Extract the (x, y) coordinate from the center of the cell holding the provided text.  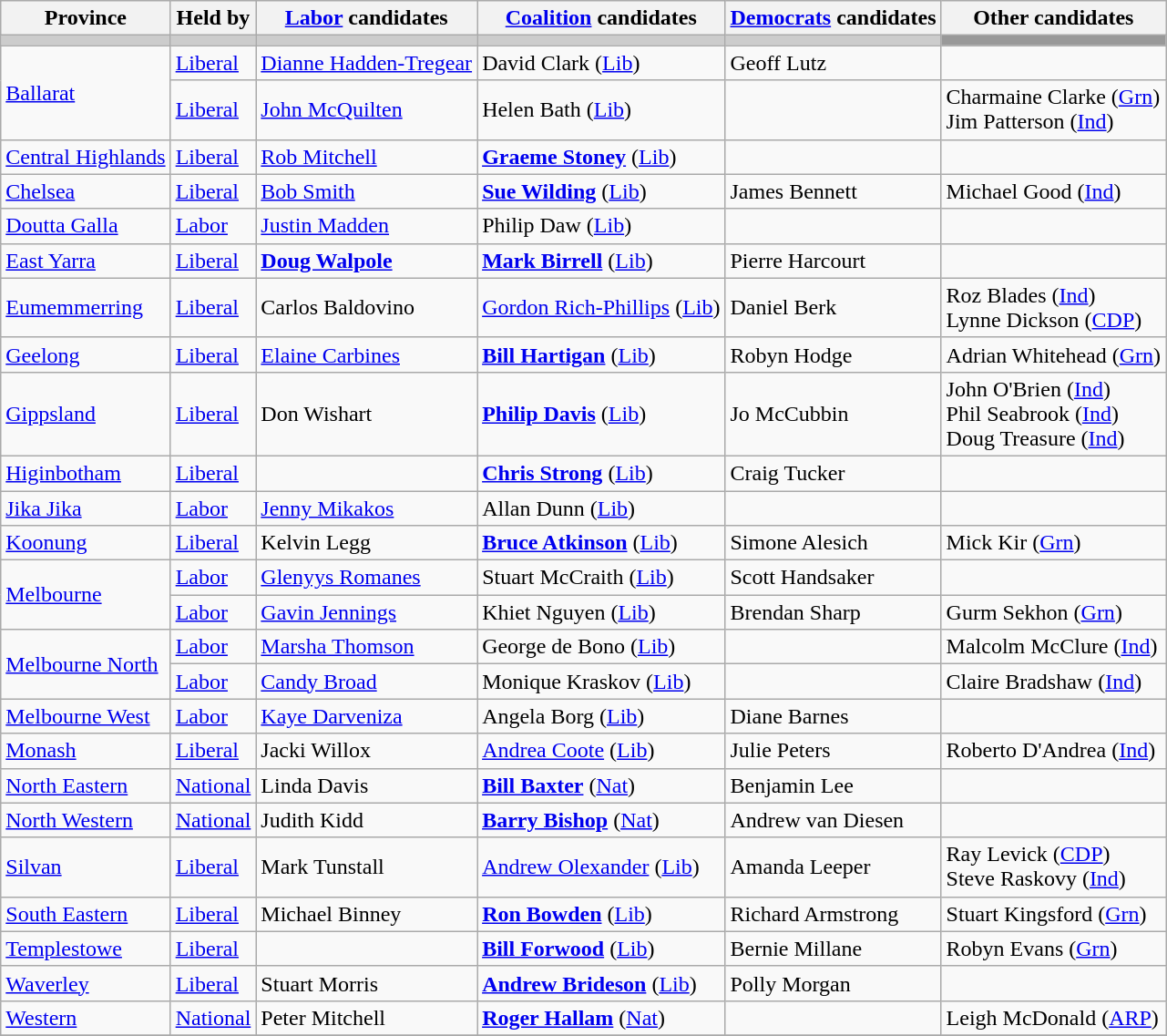
Andrea Coote (Lib) (601, 751)
Jacki Willox (366, 751)
Western (86, 1018)
Amanda Leeper (833, 867)
Melbourne North (86, 664)
Doug Walpole (366, 261)
Helen Bath (Lib) (601, 109)
Templestowe (86, 949)
Philip Daw (Lib) (601, 226)
Labor candidates (366, 18)
Michael Binney (366, 914)
Graeme Stoney (Lib) (601, 157)
Bill Baxter (Nat) (601, 785)
Bill Forwood (Lib) (601, 949)
South Eastern (86, 914)
Leigh McDonald (ARP) (1053, 1018)
Judith Kidd (366, 820)
North Eastern (86, 785)
Melbourne (86, 595)
Ballarat (86, 93)
Simone Alesich (833, 543)
Richard Armstrong (833, 914)
Ron Bowden (Lib) (601, 914)
Scott Handsaker (833, 578)
Adrian Whitehead (Grn) (1053, 354)
Brendan Sharp (833, 612)
Roberto D'Andrea (Ind) (1053, 751)
Barry Bishop (Nat) (601, 820)
Monash (86, 751)
Carlos Baldovino (366, 308)
Higinbotham (86, 473)
Robyn Evans (Grn) (1053, 949)
Monique Kraskov (Lib) (601, 682)
Diane Barnes (833, 716)
Eumemmerring (86, 308)
Malcolm McClure (Ind) (1053, 647)
Kelvin Legg (366, 543)
Craig Tucker (833, 473)
Kaye Darveniza (366, 716)
Silvan (86, 867)
Angela Borg (Lib) (601, 716)
Roger Hallam (Nat) (601, 1018)
Linda Davis (366, 785)
Other candidates (1053, 18)
Charmaine Clarke (Grn) Jim Patterson (Ind) (1053, 109)
Doutta Galla (86, 226)
Bob Smith (366, 191)
Coalition candidates (601, 18)
Jika Jika (86, 508)
Benjamin Lee (833, 785)
George de Bono (Lib) (601, 647)
Andrew van Diesen (833, 820)
Bruce Atkinson (Lib) (601, 543)
Khiet Nguyen (Lib) (601, 612)
Bernie Millane (833, 949)
Geelong (86, 354)
Philip Davis (Lib) (601, 414)
James Bennett (833, 191)
John McQuilten (366, 109)
Jo McCubbin (833, 414)
Stuart McCraith (Lib) (601, 578)
Gippsland (86, 414)
Polly Morgan (833, 983)
Marsha Thomson (366, 647)
Don Wishart (366, 414)
Peter Mitchell (366, 1018)
Candy Broad (366, 682)
Mick Kir (Grn) (1053, 543)
John O'Brien (Ind) Phil Seabrook (Ind) Doug Treasure (Ind) (1053, 414)
Koonung (86, 543)
Stuart Kingsford (Grn) (1053, 914)
Andrew Olexander (Lib) (601, 867)
Gurm Sekhon (Grn) (1053, 612)
Rob Mitchell (366, 157)
Melbourne West (86, 716)
Michael Good (Ind) (1053, 191)
Jenny Mikakos (366, 508)
David Clark (Lib) (601, 63)
Central Highlands (86, 157)
Glenyys Romanes (366, 578)
Pierre Harcourt (833, 261)
East Yarra (86, 261)
Bill Hartigan (Lib) (601, 354)
Stuart Morris (366, 983)
Chris Strong (Lib) (601, 473)
Province (86, 18)
Gordon Rich-Phillips (Lib) (601, 308)
Roz Blades (Ind) Lynne Dickson (CDP) (1053, 308)
Gavin Jennings (366, 612)
Elaine Carbines (366, 354)
Justin Madden (366, 226)
Chelsea (86, 191)
Daniel Berk (833, 308)
North Western (86, 820)
Mark Tunstall (366, 867)
Sue Wilding (Lib) (601, 191)
Democrats candidates (833, 18)
Julie Peters (833, 751)
Mark Birrell (Lib) (601, 261)
Robyn Hodge (833, 354)
Ray Levick (CDP) Steve Raskovy (Ind) (1053, 867)
Allan Dunn (Lib) (601, 508)
Claire Bradshaw (Ind) (1053, 682)
Held by (213, 18)
Waverley (86, 983)
Dianne Hadden-Tregear (366, 63)
Geoff Lutz (833, 63)
Andrew Brideson (Lib) (601, 983)
